Return (X, Y) of the center of cell containing provided text 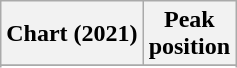
Peakposition (189, 34)
Chart (2021) (72, 34)
